Scan for the cell matching the given text and deliver its [X, Y] coordinate at center. 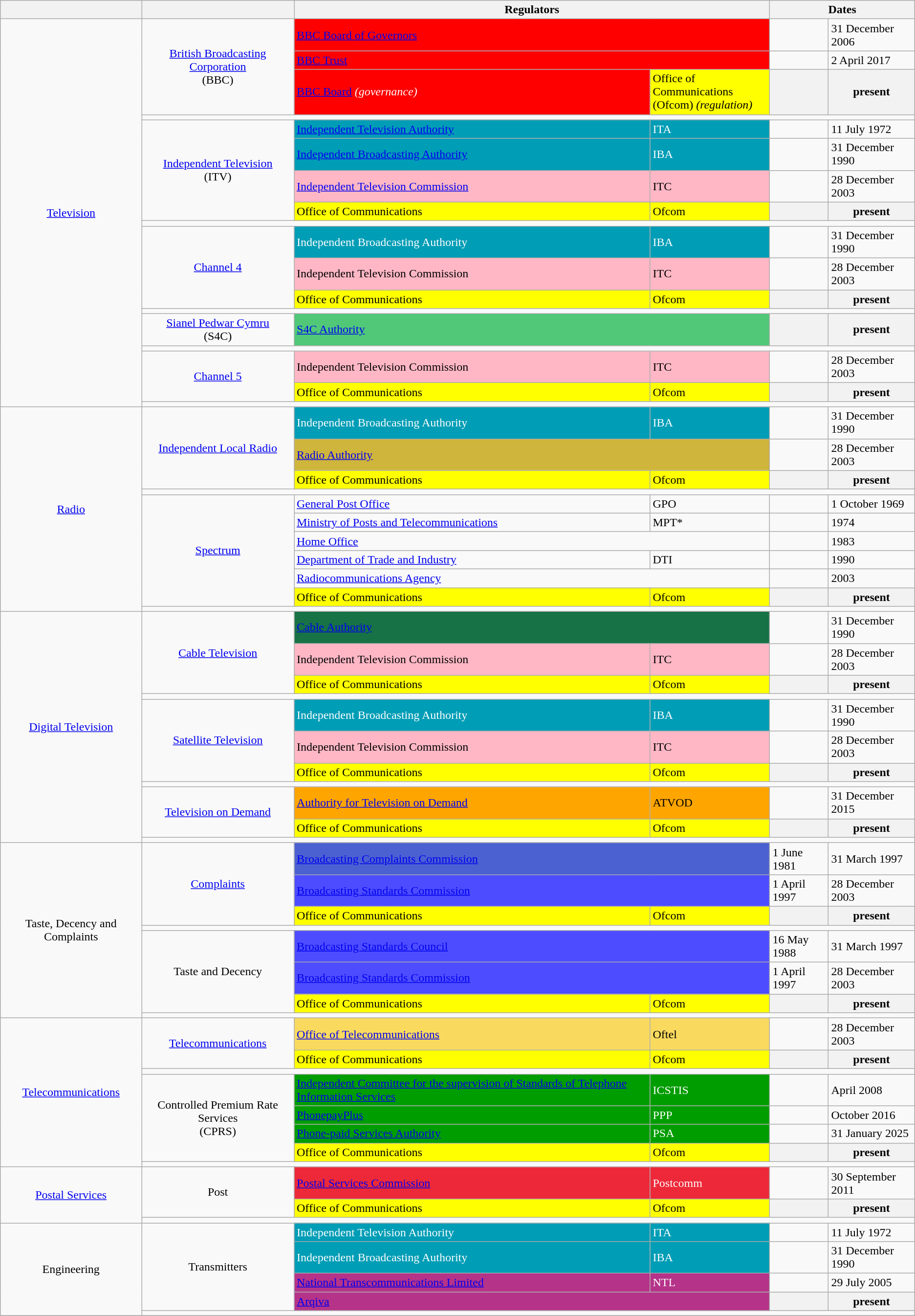
Channel 5 [218, 377]
S4C Authority [532, 330]
Postcomm [710, 1182]
Broadcasting Standards Council [532, 947]
2 April 2017 [871, 60]
Transmitters [218, 1267]
MPT* [710, 522]
Taste and Decency [218, 972]
Dates [842, 10]
Department of Trade and Industry [472, 559]
Radiocommunications Agency [532, 578]
Engineering [71, 1269]
Oftel [710, 1034]
Radio [71, 510]
British Broadcasting Corporation(BBC) [218, 67]
BBC Board (governance) [472, 92]
Home Office [532, 541]
Postal Services [71, 1195]
PhonepayPlus [472, 1115]
Office of Communications(Ofcom) (regulation) [710, 92]
31 December 2015 [871, 803]
Radio Authority [532, 455]
October 2016 [871, 1115]
GPO [710, 504]
Independent Television(ITV) [218, 170]
Ministry of Posts and Telecommunications [472, 522]
Channel 4 [218, 267]
PPP [710, 1115]
ICSTIS [710, 1090]
30 September 2011 [871, 1182]
Post [218, 1192]
Arqiva [532, 1301]
Digital Television [71, 728]
Taste, Decency and Complaints [71, 930]
Postal Services Commission [472, 1182]
Spectrum [218, 550]
Authority for Television on Demand [472, 803]
1990 [871, 559]
29 July 2005 [871, 1283]
Regulators [532, 10]
Television [71, 213]
Independent Committee for the supervision of Standards of Telephone Information Services [472, 1090]
BBC Board of Governors [532, 35]
1974 [871, 522]
General Post Office [472, 504]
2003 [871, 578]
16 May 1988 [799, 947]
Office of Telecommunications [472, 1034]
Television on Demand [218, 812]
Satellite Television [218, 740]
Independent Local Radio [218, 448]
NTL [710, 1283]
Cable Authority [532, 628]
DTI [710, 559]
April 2008 [871, 1090]
PSA [710, 1134]
1 October 1969 [871, 504]
National Transcommunications Limited [472, 1283]
Controlled Premium Rate Services(CPRS) [218, 1118]
Phone-paid Services Authority [472, 1134]
1983 [871, 541]
Broadcasting Complaints Commission [532, 859]
BBC Trust [532, 60]
31 January 2025 [871, 1134]
Sianel Pedwar Cymru(S4C) [218, 330]
ATVOD [710, 803]
Cable Television [218, 653]
31 December 2006 [871, 35]
1 June 1981 [799, 859]
Complaints [218, 884]
